Pinpoint the cell where the given text exists, returning its (x, y) midpoint coordinate. 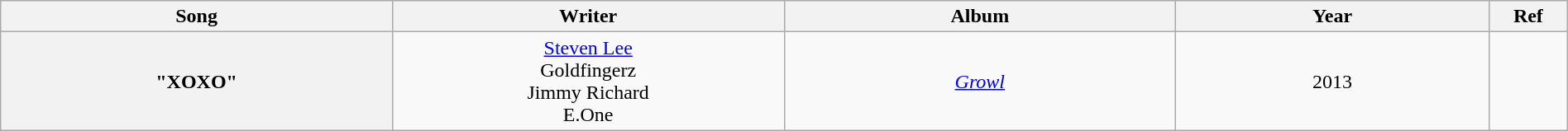
Ref (1528, 16)
Year (1333, 16)
2013 (1333, 81)
Steven LeeGoldfingerzJimmy RichardE.One (588, 81)
Writer (588, 16)
"XOXO" (197, 81)
Growl (980, 81)
Song (197, 16)
Album (980, 16)
